Locate the cell with the specified text and output its [X, Y] center coordinate. 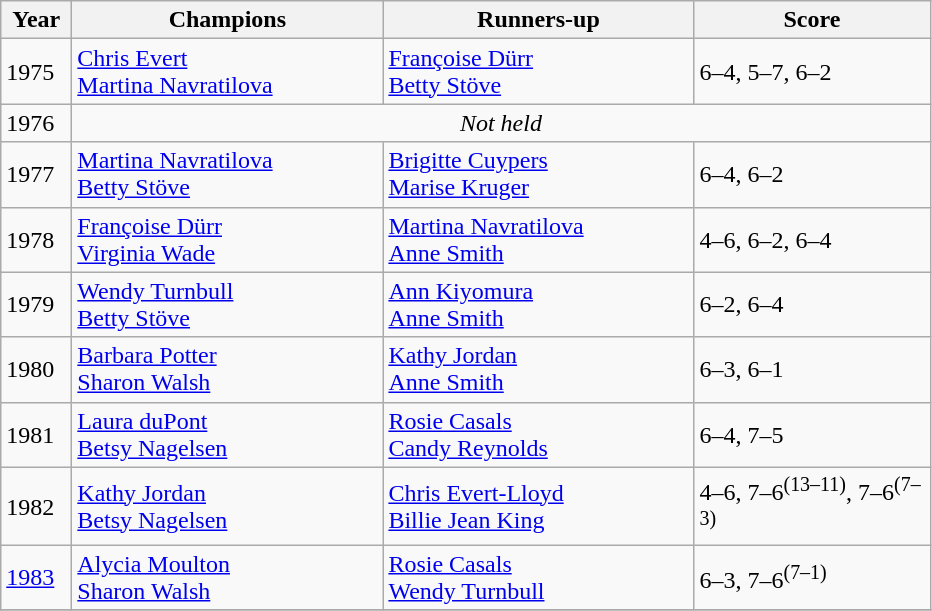
6–2, 6–4 [812, 304]
1978 [36, 240]
6–4, 5–7, 6–2 [812, 72]
Runners-up [538, 20]
4–6, 7–6(13–11), 7–6(7–3) [812, 506]
Score [812, 20]
Laura duPont Betsy Nagelsen [228, 434]
Year [36, 20]
1980 [36, 370]
6–3, 6–1 [812, 370]
1975 [36, 72]
Rosie Casals Candy Reynolds [538, 434]
Françoise Dürr Virginia Wade [228, 240]
1982 [36, 506]
Kathy Jordan Betsy Nagelsen [228, 506]
6–4, 7–5 [812, 434]
Chris Evert Martina Navratilova [228, 72]
Not held [501, 123]
Brigitte Cuypers Marise Kruger [538, 174]
1983 [36, 578]
Barbara Potter Sharon Walsh [228, 370]
6–3, 7–6(7–1) [812, 578]
Françoise Dürr Betty Stöve [538, 72]
Kathy Jordan Anne Smith [538, 370]
Martina Navratilova Betty Stöve [228, 174]
Alycia Moulton Sharon Walsh [228, 578]
Wendy Turnbull Betty Stöve [228, 304]
1976 [36, 123]
4–6, 6–2, 6–4 [812, 240]
6–4, 6–2 [812, 174]
1981 [36, 434]
Ann Kiyomura Anne Smith [538, 304]
Chris Evert-Lloyd Billie Jean King [538, 506]
Champions [228, 20]
Rosie Casals Wendy Turnbull [538, 578]
Martina Navratilova Anne Smith [538, 240]
1977 [36, 174]
1979 [36, 304]
